Detect which cell encompasses the target text, then output its [X, Y] center coordinate. 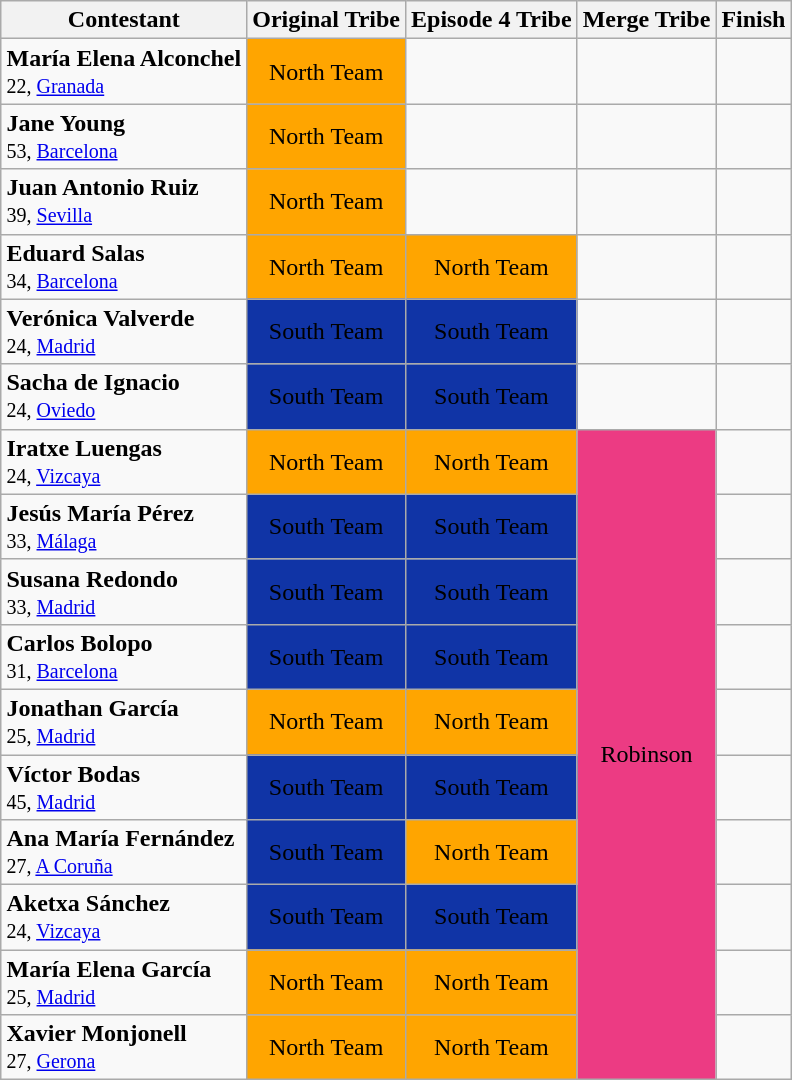
Sacha de Ignacio24, Oviedo [124, 396]
Finish [754, 20]
Original Tribe [326, 20]
Robinson [646, 754]
Eduard Salas34, Barcelona [124, 266]
Merge Tribe [646, 20]
Verónica Valverde24, Madrid [124, 332]
Juan Antonio Ruiz39, Sevilla [124, 202]
María Elena Alconchel22, Granada [124, 72]
Iratxe Luengas24, Vizcaya [124, 462]
Ana María Fernández27, A Coruña [124, 852]
María Elena García25, Madrid [124, 982]
Jane Young53, Barcelona [124, 136]
Víctor Bodas45, Madrid [124, 786]
Jonathan García25, Madrid [124, 722]
Aketxa Sánchez24, Vizcaya [124, 918]
Jesús María Pérez33, Málaga [124, 526]
Episode 4 Tribe [492, 20]
Xavier Monjonell27, Gerona [124, 1048]
Susana Redondo33, Madrid [124, 592]
Contestant [124, 20]
Carlos Bolopo31, Barcelona [124, 656]
